Return (x, y) of the center of cell containing provided text 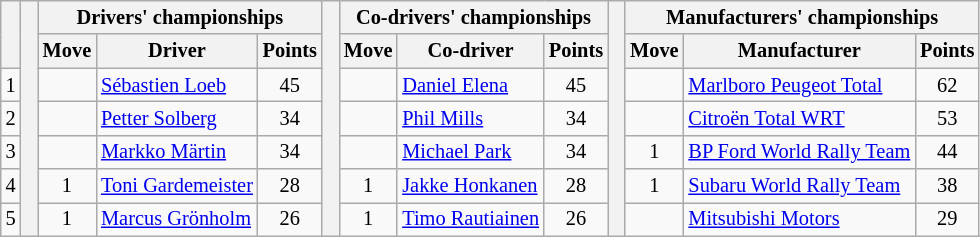
Michael Park (470, 152)
Daniel Elena (470, 85)
Timo Rautiainen (470, 219)
3 (11, 152)
44 (947, 152)
Marlboro Peugeot Total (799, 85)
Co-drivers' championships (474, 17)
Markko Märtin (177, 152)
29 (947, 219)
38 (947, 186)
Mitsubishi Motors (799, 219)
Manufacturer (799, 51)
Petter Solberg (177, 118)
2 (11, 118)
4 (11, 186)
Citroën Total WRT (799, 118)
Marcus Grönholm (177, 219)
53 (947, 118)
62 (947, 85)
5 (11, 219)
Toni Gardemeister (177, 186)
Phil Mills (470, 118)
Drivers' championships (180, 17)
Driver (177, 51)
Jakke Honkanen (470, 186)
Manufacturers' championships (802, 17)
BP Ford World Rally Team (799, 152)
Sébastien Loeb (177, 85)
Subaru World Rally Team (799, 186)
Co-driver (470, 51)
